Extract the (x, y) coordinate from the center of the cell holding the provided text.  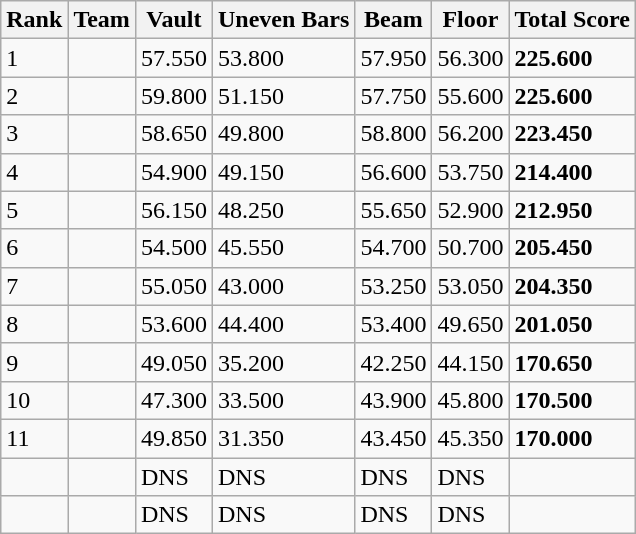
5 (34, 210)
45.350 (470, 438)
Team (102, 20)
7 (34, 286)
35.200 (283, 362)
57.950 (394, 58)
51.150 (283, 96)
170.650 (572, 362)
55.650 (394, 210)
Floor (470, 20)
56.300 (470, 58)
1 (34, 58)
2 (34, 96)
56.600 (394, 172)
31.350 (283, 438)
43.900 (394, 400)
43.450 (394, 438)
54.500 (174, 248)
56.200 (470, 134)
170.500 (572, 400)
49.150 (283, 172)
33.500 (283, 400)
53.050 (470, 286)
44.150 (470, 362)
45.550 (283, 248)
54.700 (394, 248)
4 (34, 172)
53.250 (394, 286)
55.600 (470, 96)
3 (34, 134)
43.000 (283, 286)
Vault (174, 20)
11 (34, 438)
53.600 (174, 324)
10 (34, 400)
57.750 (394, 96)
49.050 (174, 362)
205.450 (572, 248)
49.650 (470, 324)
48.250 (283, 210)
50.700 (470, 248)
Rank (34, 20)
54.900 (174, 172)
59.800 (174, 96)
42.250 (394, 362)
52.900 (470, 210)
58.650 (174, 134)
Uneven Bars (283, 20)
49.850 (174, 438)
201.050 (572, 324)
57.550 (174, 58)
8 (34, 324)
44.400 (283, 324)
9 (34, 362)
55.050 (174, 286)
47.300 (174, 400)
214.400 (572, 172)
45.800 (470, 400)
49.800 (283, 134)
53.750 (470, 172)
Total Score (572, 20)
53.400 (394, 324)
Beam (394, 20)
223.450 (572, 134)
170.000 (572, 438)
212.950 (572, 210)
204.350 (572, 286)
53.800 (283, 58)
6 (34, 248)
56.150 (174, 210)
58.800 (394, 134)
